For the text-containing cell, return its midpoint in (X, Y) coordinate format. 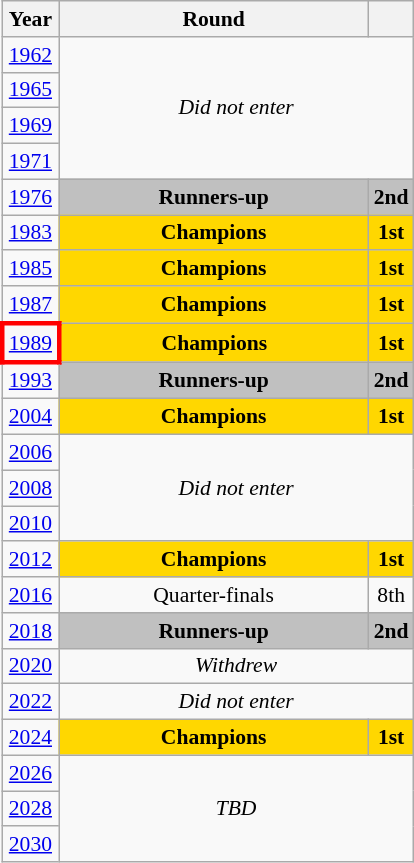
2008 (30, 488)
8th (392, 595)
1962 (30, 55)
2004 (30, 417)
1985 (30, 269)
1971 (30, 162)
2010 (30, 524)
1969 (30, 126)
2020 (30, 666)
1965 (30, 90)
2028 (30, 809)
Withdrew (236, 666)
1989 (30, 342)
2024 (30, 738)
Quarter-finals (214, 595)
2026 (30, 773)
Year (30, 19)
1987 (30, 304)
2030 (30, 845)
TBD (236, 808)
1983 (30, 233)
2022 (30, 702)
1976 (30, 197)
2006 (30, 453)
2018 (30, 631)
Round (214, 19)
2016 (30, 595)
1993 (30, 380)
2012 (30, 560)
